Identify which cell holds the provided text, then report its (X, Y) central coordinate. 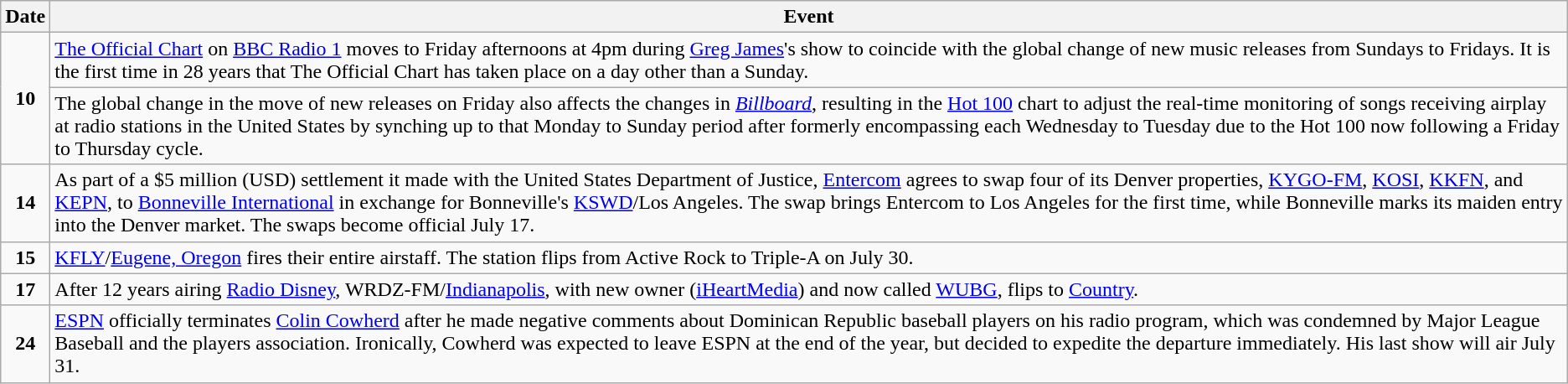
KFLY/Eugene, Oregon fires their entire airstaff. The station flips from Active Rock to Triple-A on July 30. (809, 257)
Event (809, 17)
15 (25, 257)
14 (25, 203)
Date (25, 17)
After 12 years airing Radio Disney, WRDZ-FM/Indianapolis, with new owner (iHeartMedia) and now called WUBG, flips to Country. (809, 289)
24 (25, 344)
17 (25, 289)
10 (25, 99)
